Scan for the cell matching the given text and deliver its [x, y] coordinate at center. 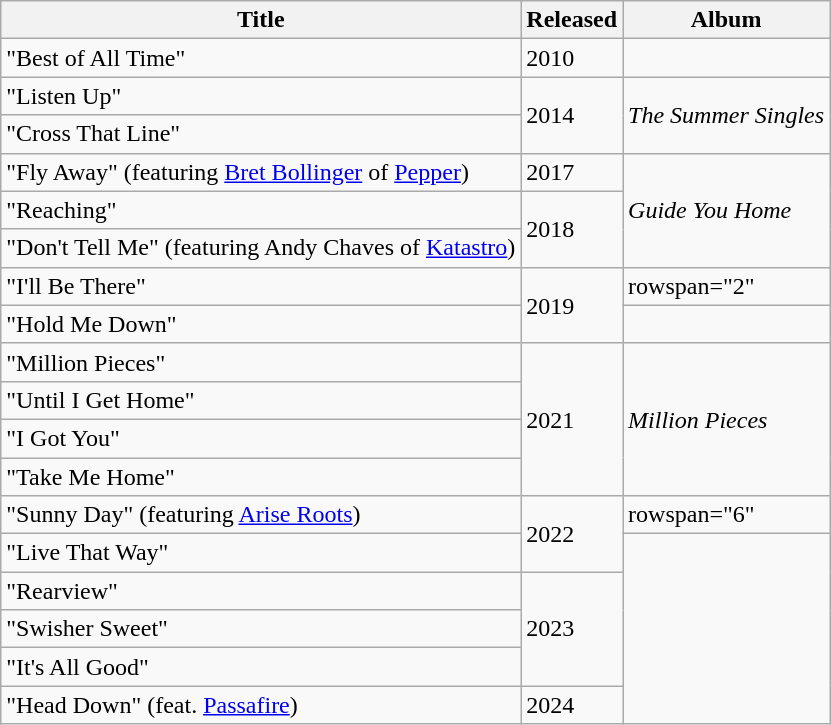
Guide You Home [726, 210]
Album [726, 20]
"Listen Up" [261, 96]
2022 [572, 534]
"Take Me Home" [261, 477]
2010 [572, 58]
"I'll Be There" [261, 286]
"It's All Good" [261, 667]
rowspan="2" [726, 286]
Title [261, 20]
"I Got You" [261, 438]
"Swisher Sweet" [261, 629]
"Live That Way" [261, 553]
"Fly Away" (featuring Bret Bollinger of Pepper) [261, 172]
Million Pieces [726, 419]
"Don't Tell Me" (featuring Andy Chaves of Katastro) [261, 248]
"Sunny Day" (featuring Arise Roots) [261, 515]
"Million Pieces" [261, 362]
"Cross That Line" [261, 134]
2019 [572, 305]
2014 [572, 115]
"Hold Me Down" [261, 324]
2018 [572, 229]
"Best of All Time" [261, 58]
"Reaching" [261, 210]
"Until I Get Home" [261, 400]
"Rearview" [261, 591]
2024 [572, 705]
2023 [572, 629]
2021 [572, 419]
rowspan="6" [726, 515]
The Summer Singles [726, 115]
2017 [572, 172]
"Head Down" (feat. Passafire) [261, 705]
Released [572, 20]
